Pinpoint the cell where the given text exists, returning its [X, Y] midpoint coordinate. 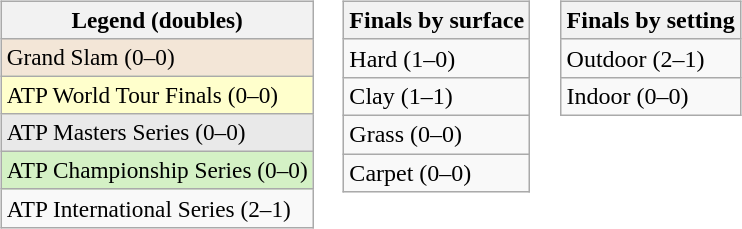
Hard (1–0) [437, 58]
Carpet (0–0) [437, 173]
Outdoor (2–1) [650, 58]
Indoor (0–0) [650, 96]
ATP International Series (2–1) [157, 208]
Grass (0–0) [437, 134]
ATP World Tour Finals (0–0) [157, 95]
Grand Slam (0–0) [157, 57]
Finals by setting [650, 20]
ATP Masters Series (0–0) [157, 133]
Finals by surface [437, 20]
Legend (doubles) [157, 20]
Clay (1–1) [437, 96]
ATP Championship Series (0–0) [157, 171]
